Find where the given text appears and provide that cell's center as (x, y) coordinate. 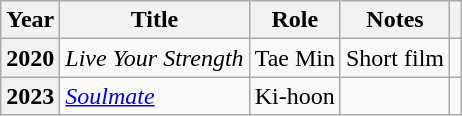
2023 (30, 96)
Tae Min (294, 58)
Notes (394, 20)
Role (294, 20)
Live Your Strength (154, 58)
2020 (30, 58)
Soulmate (154, 96)
Title (154, 20)
Short film (394, 58)
Ki-hoon (294, 96)
Year (30, 20)
